From the cell containing the given text, extract its center point as [x, y] coordinate. 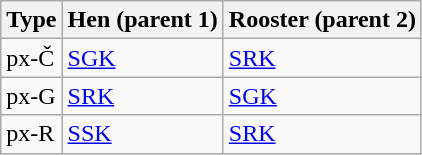
Rooster (parent 2) [322, 20]
px-G [32, 96]
px-R [32, 134]
Hen (parent 1) [142, 20]
Type [32, 20]
SSK [142, 134]
px-Č [32, 58]
